Determine the (x, y) coordinate at the center of the cell enclosing the given text.  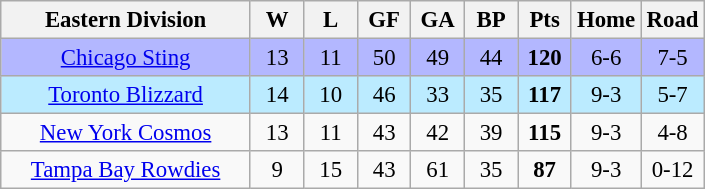
33 (438, 95)
New York Cosmos (126, 133)
115 (544, 133)
Pts (544, 20)
BP (490, 20)
GA (438, 20)
9 (276, 170)
Tampa Bay Rowdies (126, 170)
L (330, 20)
6-6 (606, 58)
Home (606, 20)
42 (438, 133)
14 (276, 95)
87 (544, 170)
Chicago Sting (126, 58)
5-7 (672, 95)
46 (384, 95)
Road (672, 20)
39 (490, 133)
49 (438, 58)
10 (330, 95)
44 (490, 58)
4-8 (672, 133)
Eastern Division (126, 20)
120 (544, 58)
GF (384, 20)
15 (330, 170)
50 (384, 58)
W (276, 20)
117 (544, 95)
Toronto Blizzard (126, 95)
7-5 (672, 58)
61 (438, 170)
0-12 (672, 170)
